Pinpoint the cell where the given text exists, returning its [X, Y] midpoint coordinate. 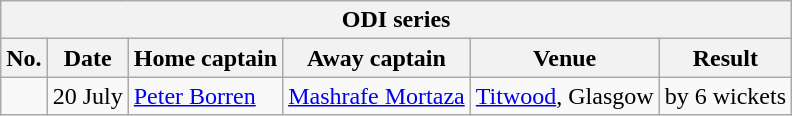
ODI series [396, 20]
Away captain [377, 58]
Date [88, 58]
No. [24, 58]
Home captain [205, 58]
Venue [564, 58]
Result [725, 58]
Titwood, Glasgow [564, 96]
by 6 wickets [725, 96]
Mashrafe Mortaza [377, 96]
20 July [88, 96]
Peter Borren [205, 96]
